Provide the (X, Y) coordinate of the cell's center where the given text is located.  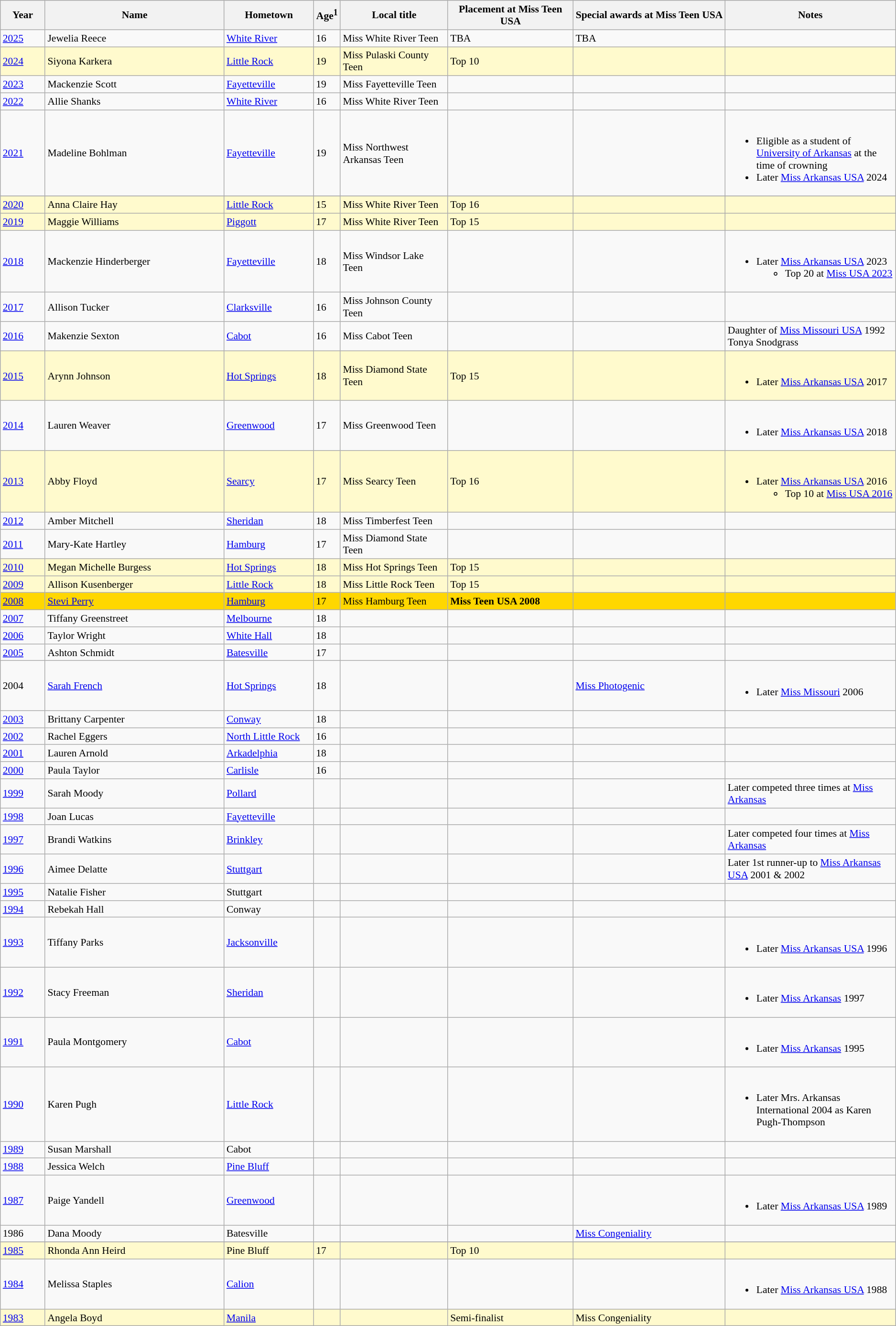
Mackenzie Scott (135, 85)
1994 (23, 909)
Local title (394, 15)
Susan Marshall (135, 1150)
Taylor Wright (135, 636)
2021 (23, 153)
White Hall (269, 636)
2017 (23, 307)
Maggie Williams (135, 222)
1997 (23, 840)
Brandi Watkins (135, 840)
Miss Teen USA 2008 (510, 602)
Brinkley (269, 840)
Miss Photogenic (649, 686)
2024 (23, 61)
Calion (269, 1284)
Madeline Bohlman (135, 153)
2009 (23, 584)
Anna Claire Hay (135, 205)
Tiffany Parks (135, 942)
2010 (23, 568)
2023 (23, 85)
Stacy Freeman (135, 992)
Miss Pulaski County Teen (394, 61)
Jewelia Reece (135, 38)
1988 (23, 1167)
Carlisle (269, 770)
Later competed four times at Miss Arkansas (810, 840)
2019 (23, 222)
Name (135, 15)
2018 (23, 261)
2025 (23, 38)
Arynn Johnson (135, 376)
Lauren Arnold (135, 754)
Clarksville (269, 307)
Rebekah Hall (135, 909)
Paige Yandell (135, 1200)
Joan Lucas (135, 817)
Year (23, 15)
2001 (23, 754)
Miss Cabot Teen (394, 336)
Notes (810, 15)
Paula Taylor (135, 770)
2020 (23, 205)
Jacksonville (269, 942)
Arkadelphia (269, 754)
Piggott (269, 222)
1991 (23, 1042)
Miss Little Rock Teen (394, 584)
Aimee Delatte (135, 869)
2000 (23, 770)
Placement at Miss Teen USA (510, 15)
2004 (23, 686)
2012 (23, 521)
Later Miss Arkansas USA 2017 (810, 376)
Miss Timberfest Teen (394, 521)
Later Miss Missouri 2006 (810, 686)
Sarah French (135, 686)
2015 (23, 376)
1986 (23, 1234)
2013 (23, 482)
Later Miss Arkansas USA 1996 (810, 942)
2014 (23, 426)
Melbourne (269, 618)
Miss Congeniality (649, 1234)
Makenzie Sexton (135, 336)
Age1 (327, 15)
Later Miss Arkansas USA 2018 (810, 426)
Later Miss Arkansas USA 2016Top 10 at Miss USA 2016 (810, 482)
1998 (23, 817)
Later Miss Arkansas 1997 (810, 992)
Allison Tucker (135, 307)
Abby Floyd (135, 482)
Later Miss Arkansas USA 2023Top 20 at Miss USA 2023 (810, 261)
Miss Fayetteville Teen (394, 85)
Pollard (269, 793)
15 (327, 205)
2016 (23, 336)
1999 (23, 793)
Hometown (269, 15)
Miss Greenwood Teen (394, 426)
2003 (23, 720)
Ashton Schmidt (135, 653)
Lauren Weaver (135, 426)
Mackenzie Hinderberger (135, 261)
Daughter of Miss Missouri USA 1992 Tonya Snodgrass (810, 336)
Siyona Karkera (135, 61)
North Little Rock (269, 736)
Megan Michelle Burgess (135, 568)
Mary-Kate Hartley (135, 544)
1985 (23, 1251)
Searcy (269, 482)
1989 (23, 1150)
Miss Windsor Lake Teen (394, 261)
Allie Shanks (135, 102)
Miss Hamburg Teen (394, 602)
Miss Searcy Teen (394, 482)
1987 (23, 1200)
Miss Johnson County Teen (394, 307)
Later Mrs. Arkansas International 2004 as Karen Pugh-Thompson (810, 1104)
Later Miss Arkansas 1995 (810, 1042)
Amber Mitchell (135, 521)
Brittany Carpenter (135, 720)
Special awards at Miss Teen USA (649, 15)
Later competed three times at Miss Arkansas (810, 793)
Stevi Perry (135, 602)
1993 (23, 942)
2005 (23, 653)
Later 1st runner-up to Miss Arkansas USA 2001 & 2002 (810, 869)
1990 (23, 1104)
1996 (23, 869)
Eligible as a student of University of Arkansas at the time of crowningLater Miss Arkansas USA 2024 (810, 153)
2008 (23, 602)
Jessica Welch (135, 1167)
2007 (23, 618)
1984 (23, 1284)
Dana Moody (135, 1234)
Miss Hot Springs Teen (394, 568)
2022 (23, 102)
Allison Kusenberger (135, 584)
Paula Montgomery (135, 1042)
Rhonda Ann Heird (135, 1251)
Rachel Eggers (135, 736)
Melissa Staples (135, 1284)
Karen Pugh (135, 1104)
Tiffany Greenstreet (135, 618)
Later Miss Arkansas USA 1989 (810, 1200)
1995 (23, 892)
Miss Northwest Arkansas Teen (394, 153)
2006 (23, 636)
Later Miss Arkansas USA 1988 (810, 1284)
Natalie Fisher (135, 892)
1992 (23, 992)
2002 (23, 736)
2011 (23, 544)
Sarah Moody (135, 793)
